Detect which cell encompasses the target text, then output its (x, y) center coordinate. 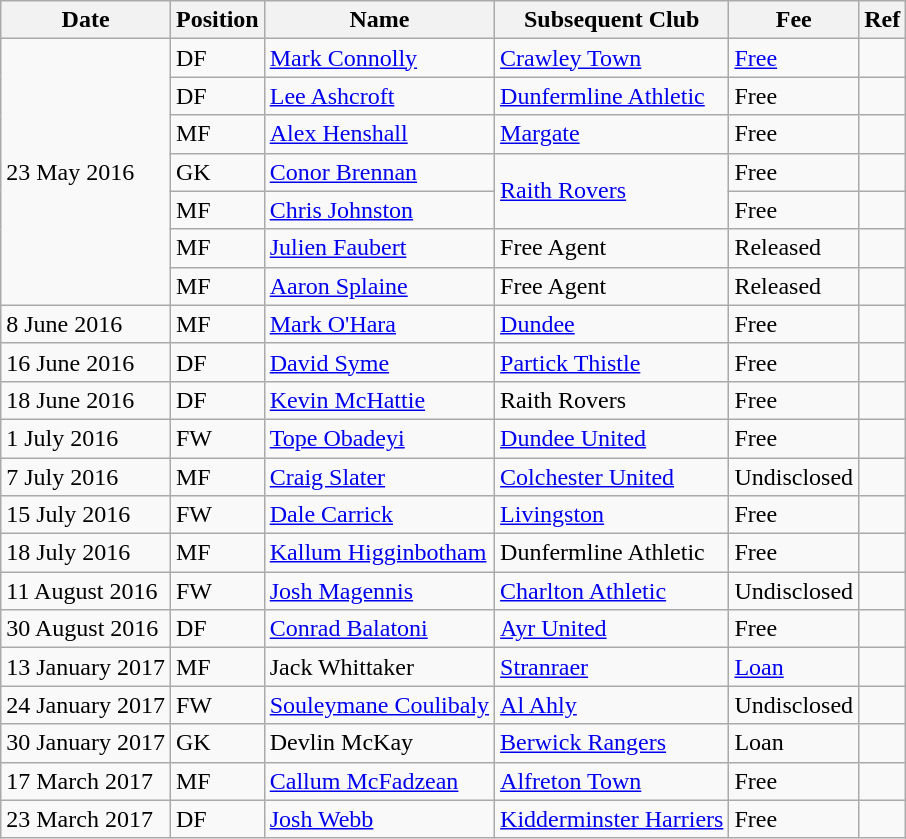
17 March 2017 (86, 781)
24 January 2017 (86, 705)
Al Ahly (612, 705)
Alex Henshall (379, 134)
Ref (882, 20)
13 January 2017 (86, 667)
Margate (612, 134)
Alfreton Town (612, 781)
16 June 2016 (86, 362)
Berwick Rangers (612, 743)
Name (379, 20)
Mark Connolly (379, 58)
23 March 2017 (86, 819)
23 May 2016 (86, 172)
Colchester United (612, 477)
1 July 2016 (86, 438)
Partick Thistle (612, 362)
David Syme (379, 362)
18 June 2016 (86, 400)
Callum McFadzean (379, 781)
Josh Webb (379, 819)
Tope Obadeyi (379, 438)
Craig Slater (379, 477)
18 July 2016 (86, 553)
30 January 2017 (86, 743)
Aaron Splaine (379, 286)
Dundee United (612, 438)
11 August 2016 (86, 591)
Kallum Higginbotham (379, 553)
Jack Whittaker (379, 667)
7 July 2016 (86, 477)
Livingston (612, 515)
Chris Johnston (379, 210)
Fee (794, 20)
15 July 2016 (86, 515)
Date (86, 20)
Lee Ashcroft (379, 96)
Souleymane Coulibaly (379, 705)
Charlton Athletic (612, 591)
Crawley Town (612, 58)
8 June 2016 (86, 324)
Conrad Balatoni (379, 629)
Stranraer (612, 667)
Devlin McKay (379, 743)
Dale Carrick (379, 515)
Josh Magennis (379, 591)
Conor Brennan (379, 172)
Subsequent Club (612, 20)
Mark O'Hara (379, 324)
Ayr United (612, 629)
Dundee (612, 324)
Kidderminster Harriers (612, 819)
Position (217, 20)
Kevin McHattie (379, 400)
30 August 2016 (86, 629)
Julien Faubert (379, 248)
